Extract the [x, y] coordinate from the center of the cell holding the provided text.  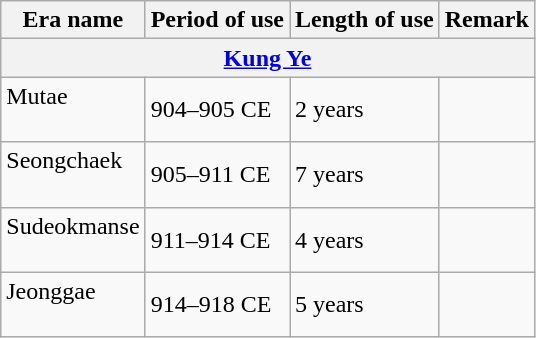
904–905 CE [217, 110]
4 years [365, 240]
5 years [365, 304]
Length of use [365, 20]
Era name [73, 20]
911–914 CE [217, 240]
Seongchaek [73, 174]
Kung Ye [268, 58]
7 years [365, 174]
Remark [486, 20]
905–911 CE [217, 174]
914–918 CE [217, 304]
Period of use [217, 20]
Sudeokmanse [73, 240]
Mutae [73, 110]
Jeonggae [73, 304]
2 years [365, 110]
